For the text-containing cell, return its midpoint in [x, y] coordinate format. 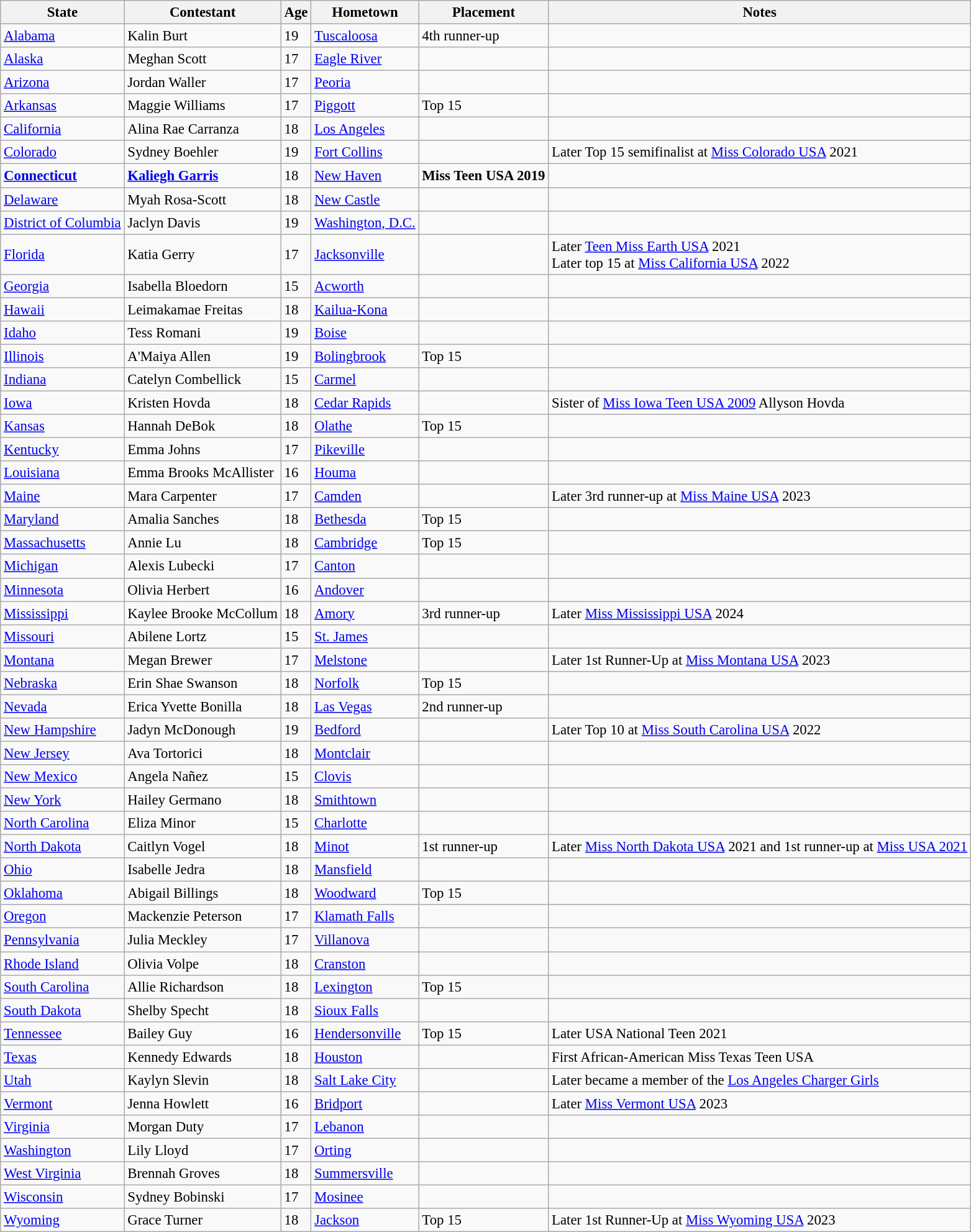
West Virginia [62, 1174]
Later Miss Mississippi USA 2024 [760, 613]
Mara Carpenter [203, 496]
Emma Brooks McAllister [203, 473]
Kaylyn Slevin [203, 1080]
Jackson [365, 1220]
Rhode Island [62, 964]
Caitlyn Vogel [203, 847]
Sydney Bobinski [203, 1197]
Sydney Boehler [203, 152]
Olathe [365, 426]
Megan Brewer [203, 660]
Mississippi [62, 613]
New Haven [365, 176]
A'Maiya Allen [203, 356]
Peoria [365, 83]
4th runner-up [483, 36]
Acworth [365, 286]
Mackenzie Peterson [203, 916]
Later USA National Teen 2021 [760, 1033]
Kansas [62, 426]
Utah [62, 1080]
Jadyn McDonough [203, 730]
Notes [760, 12]
Lily Lloyd [203, 1150]
Mansfield [365, 870]
Massachusetts [62, 543]
Maggie Williams [203, 106]
Alina Rae Carranza [203, 129]
Later Top 10 at Miss South Carolina USA 2022 [760, 730]
Los Angeles [365, 129]
Jacksonville [365, 255]
Abilene Lortz [203, 636]
Canton [365, 567]
Montclair [365, 753]
Tuscaloosa [365, 36]
Cranston [365, 964]
Later 1st Runner-Up at Miss Wyoming USA 2023 [760, 1220]
Emma Johns [203, 450]
Hannah DeBok [203, 426]
North Carolina [62, 823]
Boise [365, 333]
Iowa [62, 403]
New Mexico [62, 777]
Nebraska [62, 683]
Lexington [365, 987]
Brennah Groves [203, 1174]
Norfolk [365, 683]
Amory [365, 613]
South Carolina [62, 987]
Arkansas [62, 106]
Pennsylvania [62, 940]
Colorado [62, 152]
Kentucky [62, 450]
Connecticut [62, 176]
Meghan Scott [203, 59]
Isabella Bloedorn [203, 286]
Washington, D.C. [365, 222]
Later 3rd runner-up at Miss Maine USA 2023 [760, 496]
Salt Lake City [365, 1080]
Vermont [62, 1103]
Melstone [365, 660]
Houma [365, 473]
Missouri [62, 636]
Kaylee Brooke McCollum [203, 613]
Leimakamae Freitas [203, 309]
Woodward [365, 893]
Alexis Lubecki [203, 567]
Oklahoma [62, 893]
Oregon [62, 916]
New Hampshire [62, 730]
Hometown [365, 12]
Cedar Rapids [365, 403]
New York [62, 800]
South Dakota [62, 1010]
Villanova [365, 940]
Jaclyn Davis [203, 222]
Age [296, 12]
Erin Shae Swanson [203, 683]
First African-American Miss Texas Teen USA [760, 1057]
Orting [365, 1150]
Later became a member of the Los Angeles Charger Girls [760, 1080]
Later Teen Miss Earth USA 2021 Later top 15 at Miss California USA 2022 [760, 255]
New Castle [365, 199]
Julia Meckley [203, 940]
Lebanon [365, 1127]
Charlotte [365, 823]
Miss Teen USA 2019 [483, 176]
Carmel [365, 380]
Bridport [365, 1103]
Kailua-Kona [365, 309]
Texas [62, 1057]
Delaware [62, 199]
California [62, 129]
Arizona [62, 83]
New Jersey [62, 753]
Georgia [62, 286]
Shelby Specht [203, 1010]
Abigail Billings [203, 893]
North Dakota [62, 847]
Sioux Falls [365, 1010]
Allie Richardson [203, 987]
Bailey Guy [203, 1033]
Amalia Sanches [203, 519]
Katia Gerry [203, 255]
Minnesota [62, 590]
Minot [365, 847]
Florida [62, 255]
Summersville [365, 1174]
Illinois [62, 356]
Later Top 15 semifinalist at Miss Colorado USA 2021 [760, 152]
Las Vegas [365, 706]
Maryland [62, 519]
Hendersonville [365, 1033]
Hawaii [62, 309]
Kaliegh Garris [203, 176]
2nd runner-up [483, 706]
Later 1st Runner-Up at Miss Montana USA 2023 [760, 660]
Houston [365, 1057]
Ohio [62, 870]
Catelyn Combellick [203, 380]
3rd runner-up [483, 613]
Tennessee [62, 1033]
Eagle River [365, 59]
Angela Nañez [203, 777]
Myah Rosa-Scott [203, 199]
Olivia Herbert [203, 590]
Annie Lu [203, 543]
Ava Tortorici [203, 753]
Mosinee [365, 1197]
Eliza Minor [203, 823]
Michigan [62, 567]
Idaho [62, 333]
Morgan Duty [203, 1127]
Kristen Hovda [203, 403]
Wyoming [62, 1220]
Klamath Falls [365, 916]
Olivia Volpe [203, 964]
Wisconsin [62, 1197]
Alaska [62, 59]
Erica Yvette Bonilla [203, 706]
Contestant [203, 12]
Tess Romani [203, 333]
Pikeville [365, 450]
Bethesda [365, 519]
Sister of Miss Iowa Teen USA 2009 Allyson Hovda [760, 403]
Isabelle Jedra [203, 870]
Placement [483, 12]
Maine [62, 496]
Cambridge [365, 543]
Hailey Germano [203, 800]
Later Miss North Dakota USA 2021 and 1st runner-up at Miss USA 2021 [760, 847]
Camden [365, 496]
Virginia [62, 1127]
State [62, 12]
Jordan Waller [203, 83]
Later Miss Vermont USA 2023 [760, 1103]
St. James [365, 636]
Bolingbrook [365, 356]
Alabama [62, 36]
Clovis [365, 777]
Washington [62, 1150]
Grace Turner [203, 1220]
Jenna Howlett [203, 1103]
Nevada [62, 706]
Louisiana [62, 473]
Kennedy Edwards [203, 1057]
Montana [62, 660]
Piggott [365, 106]
Indiana [62, 380]
1st runner-up [483, 847]
Kalin Burt [203, 36]
Bedford [365, 730]
Fort Collins [365, 152]
Andover [365, 590]
District of Columbia [62, 222]
Smithtown [365, 800]
